Capture the cell that displays the provided text and extract its (X, Y) central coordinate. 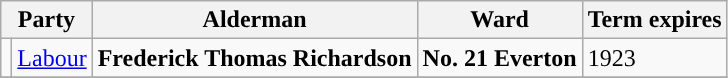
No. 21 Everton (500, 58)
Term expires (654, 20)
Party (46, 20)
Ward (500, 20)
Frederick Thomas Richardson (254, 58)
Labour (52, 58)
Alderman (254, 20)
1923 (654, 58)
